Output the [X, Y] coordinate of the center of the cell containing the given text.  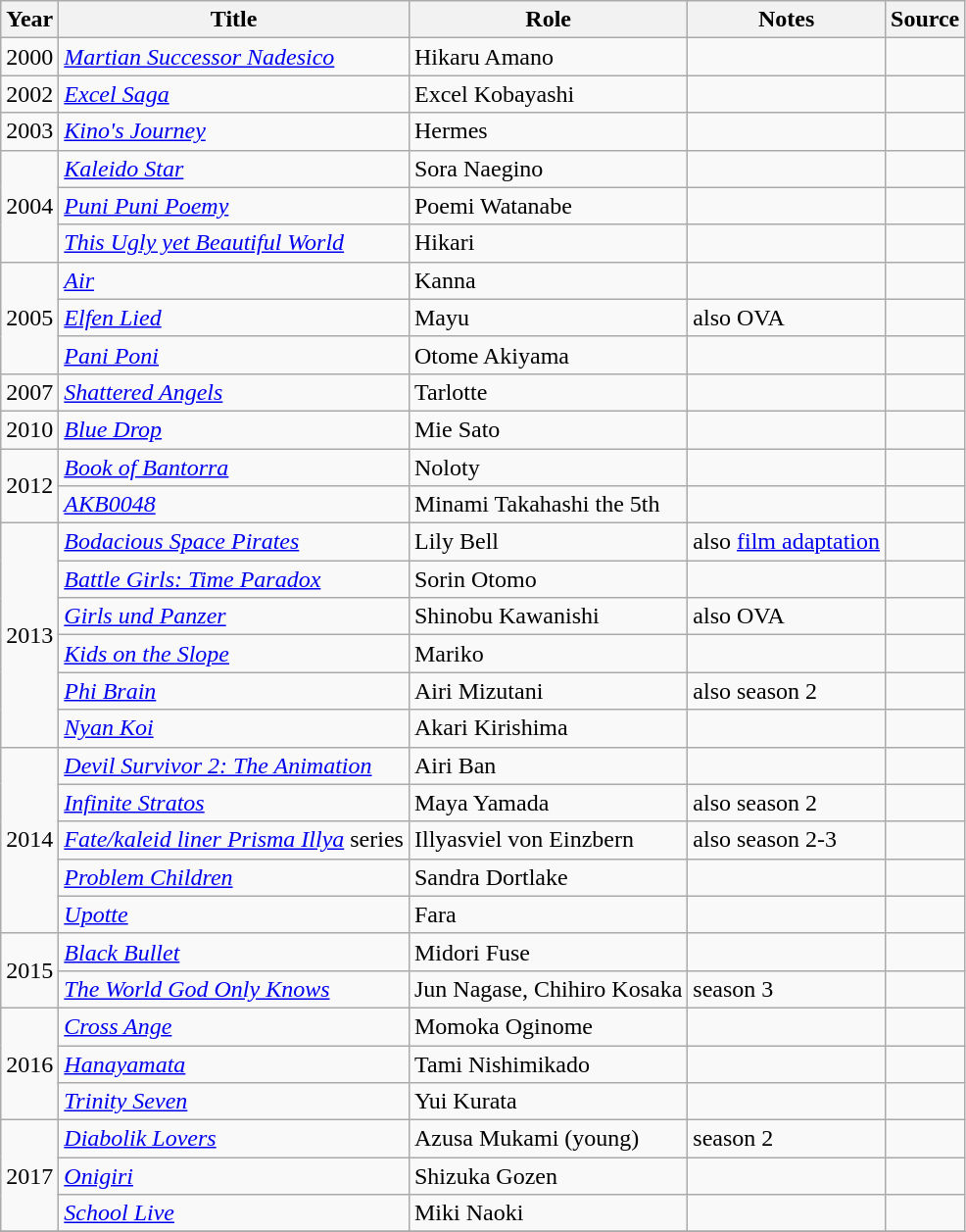
The World God Only Knows [234, 989]
2007 [29, 392]
Mie Sato [548, 429]
Akari Kirishima [548, 728]
2013 [29, 635]
AKB0048 [234, 505]
Upotte [234, 914]
2000 [29, 57]
Puni Puni Poemy [234, 206]
2010 [29, 429]
Sora Naegino [548, 169]
Pani Poni [234, 355]
Blue Drop [234, 429]
Air [234, 280]
Sandra Dortlake [548, 877]
Nyan Koi [234, 728]
Kids on the Slope [234, 654]
Yui Kurata [548, 1102]
Tarlotte [548, 392]
Shattered Angels [234, 392]
season 3 [787, 989]
Infinite Stratos [234, 803]
Year [29, 20]
Minami Takahashi the 5th [548, 505]
Mariko [548, 654]
Hikaru Amano [548, 57]
Jun Nagase, Chihiro Kosaka [548, 989]
Title [234, 20]
Elfen Lied [234, 318]
2002 [29, 94]
Kino's Journey [234, 131]
Azusa Mukami (young) [548, 1139]
Airi Ban [548, 765]
2015 [29, 970]
Fara [548, 914]
Book of Bantorra [234, 468]
Cross Ange [234, 1026]
Illyasviel von Einzbern [548, 840]
Martian Successor Nadesico [234, 57]
2012 [29, 486]
Miki Naoki [548, 1213]
This Ugly yet Beautiful World [234, 243]
Phi Brain [234, 691]
2004 [29, 206]
Momoka Oginome [548, 1026]
Poemi Watanabe [548, 206]
Mayu [548, 318]
Excel Saga [234, 94]
Maya Yamada [548, 803]
Shinobu Kawanishi [548, 616]
season 2 [787, 1139]
2003 [29, 131]
Girls und Panzer [234, 616]
Notes [787, 20]
2014 [29, 840]
Tami Nishimikado [548, 1063]
2016 [29, 1063]
2017 [29, 1176]
School Live [234, 1213]
Midori Fuse [548, 952]
Diabolik Lovers [234, 1139]
Airi Mizutani [548, 691]
Shizuka Gozen [548, 1176]
Fate/kaleid liner Prisma Illya series [234, 840]
Hermes [548, 131]
Onigiri [234, 1176]
also season 2-3 [787, 840]
Role [548, 20]
Lily Bell [548, 542]
Black Bullet [234, 952]
Devil Survivor 2: The Animation [234, 765]
Problem Children [234, 877]
2005 [29, 318]
Hikari [548, 243]
Noloty [548, 468]
Sorin Otomo [548, 579]
Excel Kobayashi [548, 94]
Bodacious Space Pirates [234, 542]
Otome Akiyama [548, 355]
Kanna [548, 280]
Trinity Seven [234, 1102]
Battle Girls: Time Paradox [234, 579]
Hanayamata [234, 1063]
Source [925, 20]
Kaleido Star [234, 169]
also film adaptation [787, 542]
